Return [x, y] of the center of cell containing provided text 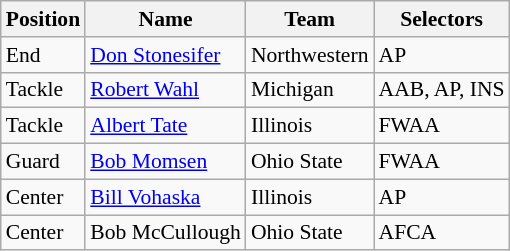
AAB, AP, INS [442, 90]
Michigan [310, 90]
Northwestern [310, 55]
Name [166, 19]
Bill Vohaska [166, 197]
Robert Wahl [166, 90]
Don Stonesifer [166, 55]
Guard [43, 162]
Albert Tate [166, 126]
Position [43, 19]
Team [310, 19]
Bob McCullough [166, 233]
AFCA [442, 233]
End [43, 55]
Selectors [442, 19]
Bob Momsen [166, 162]
